Pinpoint the cell where the given text exists, returning its [x, y] midpoint coordinate. 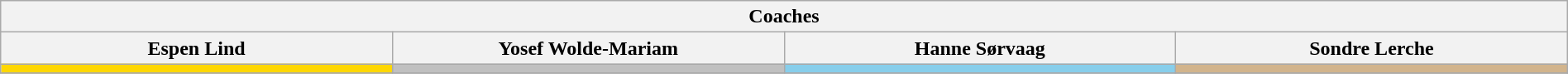
Espen Lind [197, 48]
Hanne Sørvaag [980, 48]
Sondre Lerche [1372, 48]
Yosef Wolde-Mariam [588, 48]
Coaches [784, 17]
